Pinpoint the cell where the given text exists, returning its (x, y) midpoint coordinate. 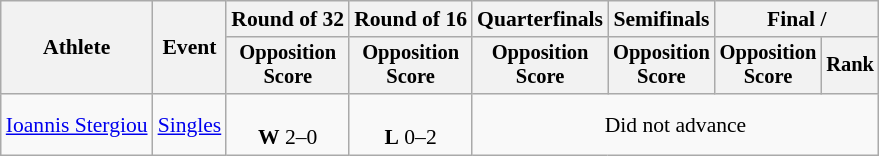
Round of 32 (288, 19)
Athlete (77, 48)
Did not advance (676, 124)
Final / (797, 19)
W 2–0 (288, 124)
Semifinals (662, 19)
Rank (850, 66)
Singles (190, 124)
Event (190, 48)
Ioannis Stergiou (77, 124)
Round of 16 (410, 19)
Quarterfinals (540, 19)
L 0–2 (410, 124)
